Determine the [X, Y] coordinate at the center of the cell enclosing the given text.  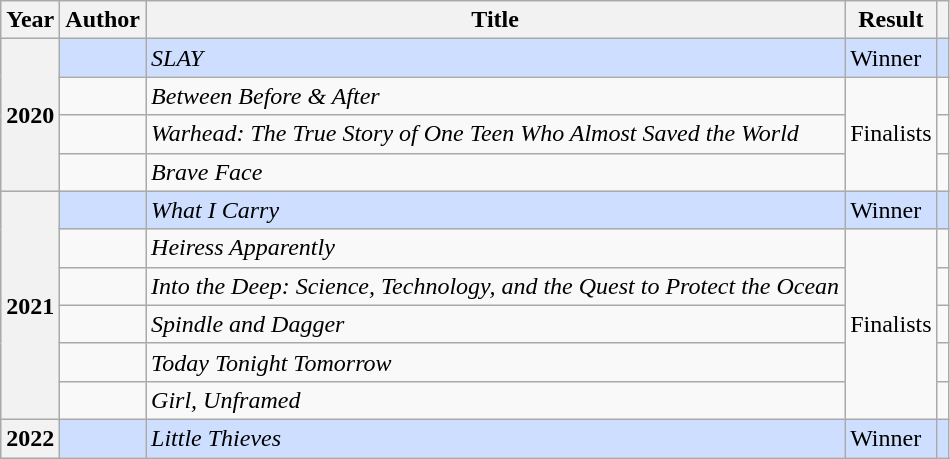
Spindle and Dagger [496, 324]
2021 [30, 305]
Into the Deep: Science, Technology, and the Quest to Protect the Ocean [496, 286]
Between Before & After [496, 96]
Title [496, 20]
Little Thieves [496, 438]
SLAY [496, 58]
Result [891, 20]
Warhead: The True Story of One Teen Who Almost Saved the World [496, 134]
2022 [30, 438]
What I Carry [496, 210]
Heiress Apparently [496, 248]
Author [103, 20]
Girl, Unframed [496, 400]
Year [30, 20]
Brave Face [496, 172]
2020 [30, 115]
Today Tonight Tomorrow [496, 362]
